From the cell containing the given text, extract its center point as [X, Y] coordinate. 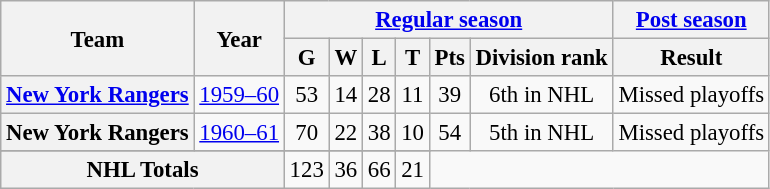
54 [450, 133]
21 [412, 170]
Pts [450, 58]
Regular season [448, 20]
6th in NHL [542, 95]
1959–60 [239, 95]
123 [306, 170]
66 [378, 170]
Result [691, 58]
NHL Totals [143, 170]
36 [346, 170]
38 [378, 133]
L [378, 58]
Team [98, 38]
39 [450, 95]
1960–61 [239, 133]
5th in NHL [542, 133]
W [346, 58]
G [306, 58]
Division rank [542, 58]
11 [412, 95]
22 [346, 133]
53 [306, 95]
10 [412, 133]
Post season [691, 20]
28 [378, 95]
T [412, 58]
Year [239, 38]
14 [346, 95]
70 [306, 133]
